Extract the (x, y) coordinate from the center of the cell holding the provided text.  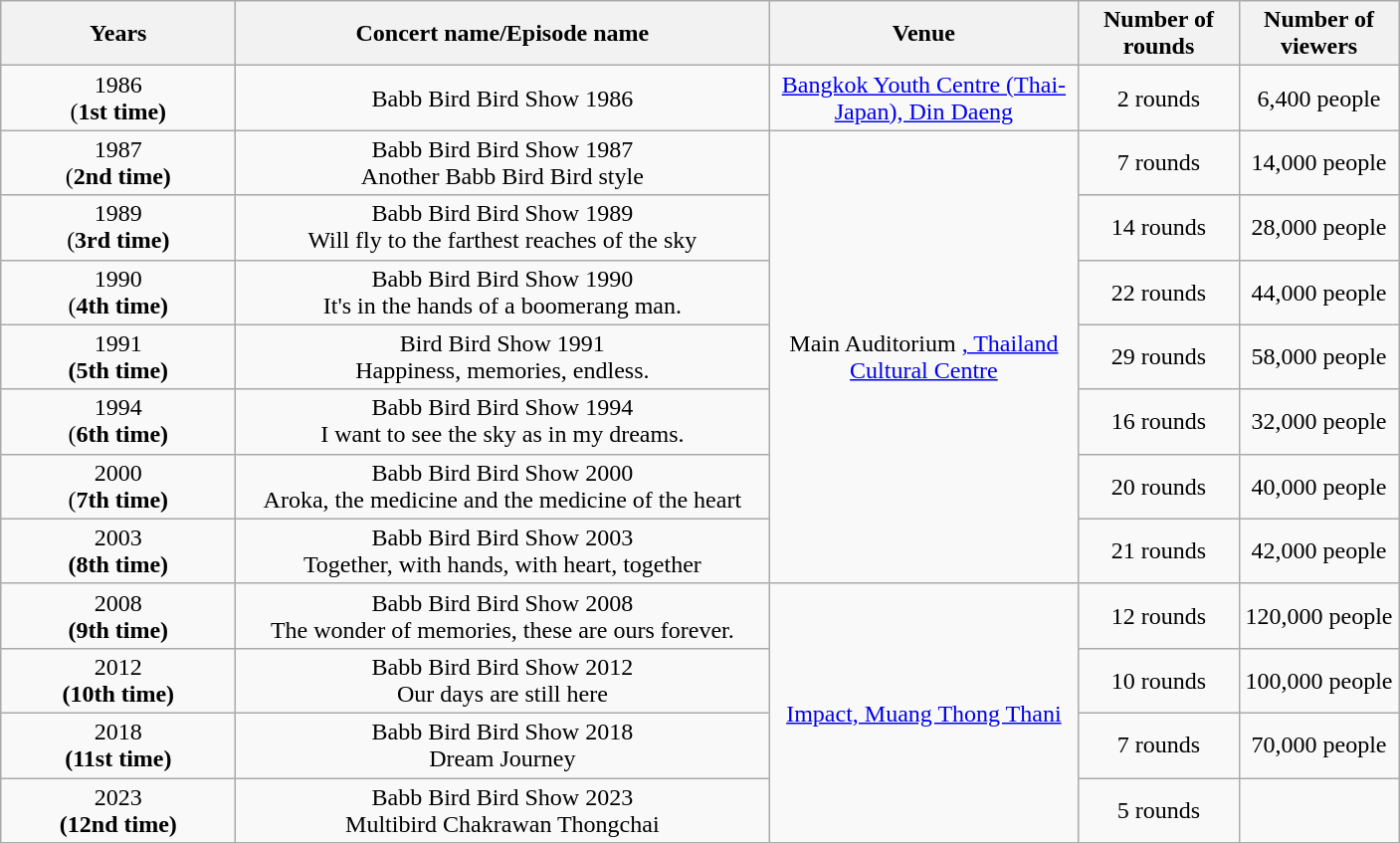
Babb Bird Bird Show 1994I want to see the sky as in my dreams. (502, 422)
28,000 people (1319, 227)
Concert name/Episode name (502, 34)
5 rounds (1158, 810)
Bangkok Youth Centre (Thai-Japan), Din Daeng (923, 98)
Impact, Muang Thong Thani (923, 713)
1986 (1st time) (118, 98)
2003(8th time) (118, 551)
1994(6th time) (118, 422)
29 rounds (1158, 356)
40,000 people (1319, 486)
12 rounds (1158, 615)
Babb Bird Bird Show 2000Aroka, the medicine and the medicine of the heart (502, 486)
100,000 people (1319, 681)
2018(11st time) (118, 744)
1989(3rd time) (118, 227)
2012(10th time) (118, 681)
Babb Bird Bird Show 1990It's in the hands of a boomerang man. (502, 293)
44,000 people (1319, 293)
Babb Bird Bird Show 2012Our days are still here (502, 681)
6,400 people (1319, 98)
Number of viewers (1319, 34)
2008(9th time) (118, 615)
16 rounds (1158, 422)
14,000 people (1319, 163)
70,000 people (1319, 744)
Years (118, 34)
2000(7th time) (118, 486)
Babb Bird Bird Show 1989Will fly to the farthest reaches of the sky (502, 227)
Babb Bird Bird Show 2003Together, with hands, with heart, together (502, 551)
1991(5th time) (118, 356)
Number of rounds (1158, 34)
120,000 people (1319, 615)
42,000 people (1319, 551)
22 rounds (1158, 293)
2 rounds (1158, 98)
21 rounds (1158, 551)
1990(4th time) (118, 293)
58,000 people (1319, 356)
Bird Bird Show 1991Happiness, memories, endless. (502, 356)
Babb Bird Bird Show 2008The wonder of memories, these are ours forever. (502, 615)
2023(12nd time) (118, 810)
32,000 people (1319, 422)
1987(2nd time) (118, 163)
Babb Bird Bird Show 2018Dream Journey (502, 744)
20 rounds (1158, 486)
14 rounds (1158, 227)
Venue (923, 34)
10 rounds (1158, 681)
Babb Bird Bird Show 1987 Another Babb Bird Bird style (502, 163)
Babb Bird Bird Show 2023Multibird Chakrawan Thongchai (502, 810)
Main Auditorium , Thailand Cultural Centre (923, 356)
Babb Bird Bird Show 1986 (502, 98)
